Capture the cell that displays the provided text and extract its [x, y] central coordinate. 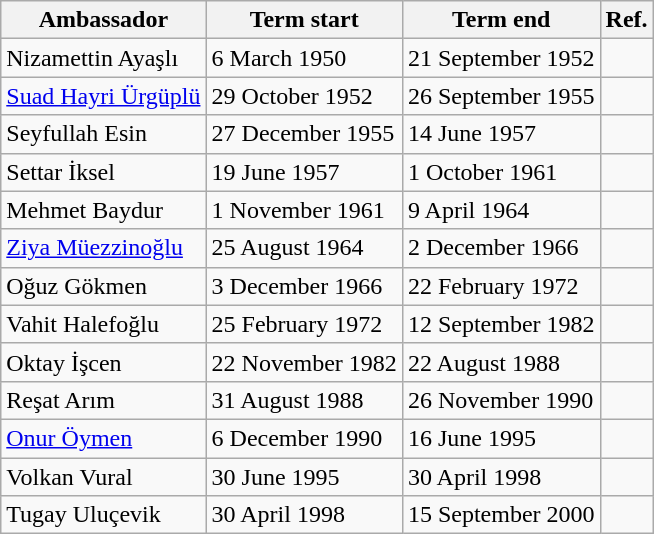
Term end [501, 20]
Term start [304, 20]
Ziya Müezzinoğlu [104, 248]
26 November 1990 [501, 400]
15 September 2000 [501, 515]
Suad Hayri Ürgüplü [104, 96]
9 April 1964 [501, 210]
6 March 1950 [304, 58]
26 September 1955 [501, 96]
3 December 1966 [304, 286]
Mehmet Baydur [104, 210]
Tugay Uluçevik [104, 515]
Reşat Arım [104, 400]
Seyfullah Esin [104, 134]
22 November 1982 [304, 362]
Oğuz Gökmen [104, 286]
31 August 1988 [304, 400]
2 December 1966 [501, 248]
Onur Öymen [104, 438]
Ambassador [104, 20]
25 August 1964 [304, 248]
30 June 1995 [304, 477]
22 August 1988 [501, 362]
25 February 1972 [304, 324]
Nizamettin Ayaşlı [104, 58]
12 September 1982 [501, 324]
1 November 1961 [304, 210]
Oktay İşcen [104, 362]
Settar İksel [104, 172]
Ref. [626, 20]
21 September 1952 [501, 58]
6 December 1990 [304, 438]
19 June 1957 [304, 172]
Volkan Vural [104, 477]
1 October 1961 [501, 172]
14 June 1957 [501, 134]
22 February 1972 [501, 286]
16 June 1995 [501, 438]
Vahit Halefoğlu [104, 324]
29 October 1952 [304, 96]
27 December 1955 [304, 134]
